Pinpoint the cell where the given text exists, returning its (x, y) midpoint coordinate. 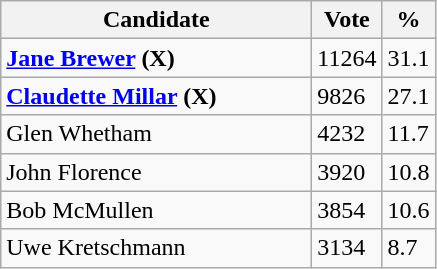
John Florence (156, 172)
3134 (347, 248)
9826 (347, 96)
Candidate (156, 20)
27.1 (408, 96)
10.6 (408, 210)
% (408, 20)
3854 (347, 210)
3920 (347, 172)
Uwe Kretschmann (156, 248)
10.8 (408, 172)
31.1 (408, 58)
Claudette Millar (X) (156, 96)
11.7 (408, 134)
Vote (347, 20)
4232 (347, 134)
Glen Whetham (156, 134)
Jane Brewer (X) (156, 58)
11264 (347, 58)
Bob McMullen (156, 210)
8.7 (408, 248)
